Detect which cell encompasses the target text, then output its [x, y] center coordinate. 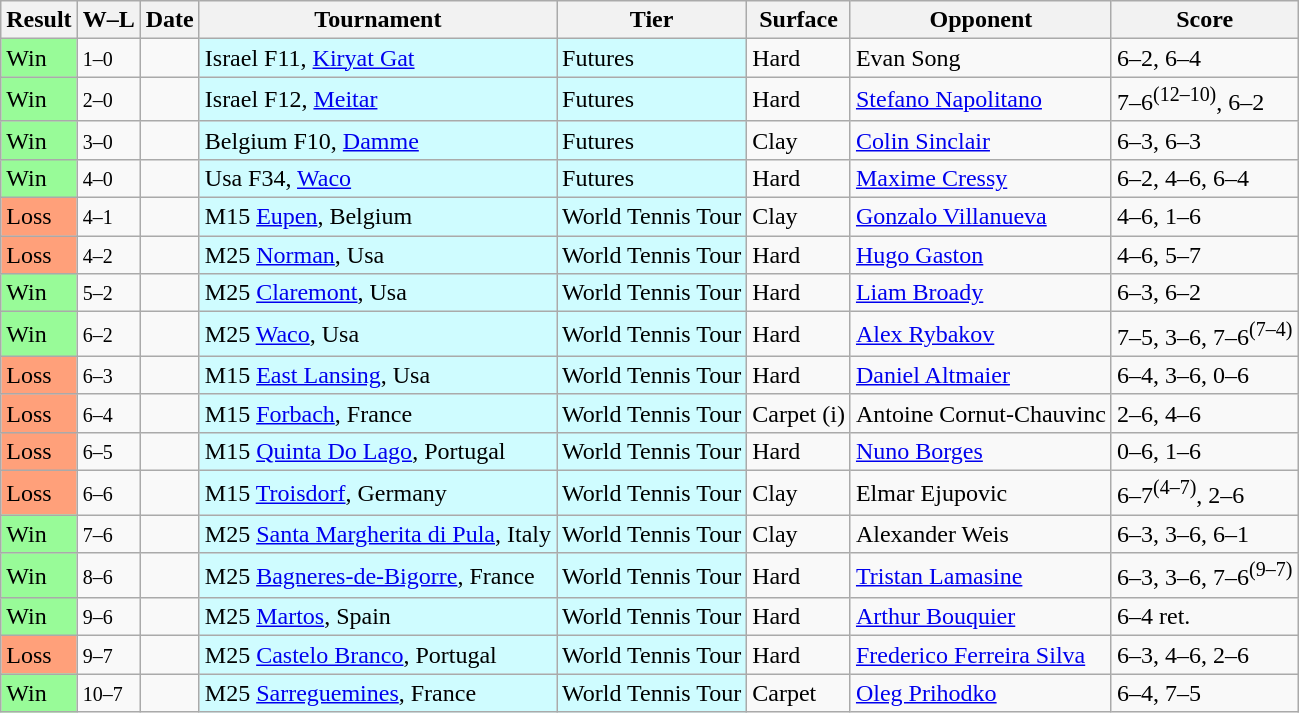
Stefano Napolitano [980, 100]
Frederico Ferreira Silva [980, 655]
6–5 [108, 451]
6–2, 6–4 [1204, 58]
6–3, 3–6, 7–6(9–7) [1204, 576]
6–4 [108, 413]
7–6 [108, 534]
Belgium F10, Damme [378, 140]
Maxime Cressy [980, 178]
Israel F11, Kiryat Gat [378, 58]
6–3, 3–6, 6–1 [1204, 534]
6–3, 4–6, 2–6 [1204, 655]
Tristan Lamasine [980, 576]
6–2 [108, 334]
M25 Bagneres-de-Bigorre, France [378, 576]
M15 Forbach, France [378, 413]
4–1 [108, 217]
Alexander Weis [980, 534]
Tier [652, 20]
Usa F34, Waco [378, 178]
M25 Martos, Spain [378, 617]
M15 Troisdorf, Germany [378, 492]
Gonzalo Villanueva [980, 217]
Oleg Prihodko [980, 693]
6–4, 3–6, 0–6 [1204, 375]
3–0 [108, 140]
0–6, 1–6 [1204, 451]
4–6, 1–6 [1204, 217]
6–3, 6–2 [1204, 293]
10–7 [108, 693]
Antoine Cornut-Chauvinc [980, 413]
Liam Broady [980, 293]
4–0 [108, 178]
M25 Norman, Usa [378, 255]
M15 East Lansing, Usa [378, 375]
W–L [108, 20]
M25 Waco, Usa [378, 334]
Hugo Gaston [980, 255]
M25 Castelo Branco, Portugal [378, 655]
M25 Santa Margherita di Pula, Italy [378, 534]
4–2 [108, 255]
M15 Quinta Do Lago, Portugal [378, 451]
Tournament [378, 20]
Date [170, 20]
M25 Sarreguemines, France [378, 693]
Opponent [980, 20]
Score [1204, 20]
2–6, 4–6 [1204, 413]
Colin Sinclair [980, 140]
Carpet [799, 693]
9–7 [108, 655]
6–6 [108, 492]
7–5, 3–6, 7–6(7–4) [1204, 334]
4–6, 5–7 [1204, 255]
Arthur Bouquier [980, 617]
M25 Claremont, Usa [378, 293]
Surface [799, 20]
6–4, 7–5 [1204, 693]
Carpet (i) [799, 413]
Result [39, 20]
7–6(12–10), 6–2 [1204, 100]
Daniel Altmaier [980, 375]
6–2, 4–6, 6–4 [1204, 178]
5–2 [108, 293]
6–3 [108, 375]
8–6 [108, 576]
6–7(4–7), 2–6 [1204, 492]
Nuno Borges [980, 451]
2–0 [108, 100]
1–0 [108, 58]
6–3, 6–3 [1204, 140]
Alex Rybakov [980, 334]
Evan Song [980, 58]
M15 Eupen, Belgium [378, 217]
Israel F12, Meitar [378, 100]
9–6 [108, 617]
6–4 ret. [1204, 617]
Elmar Ejupovic [980, 492]
